Detect which cell encompasses the target text, then output its [X, Y] center coordinate. 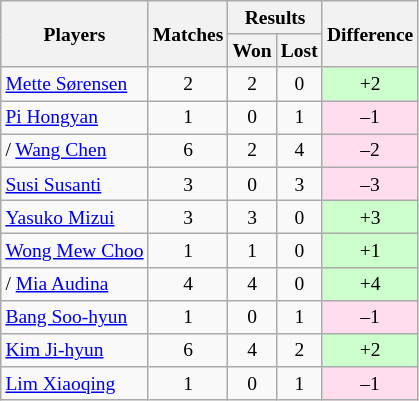
Bang Soo-hyun [74, 316]
Results [275, 18]
Wong Mew Choo [74, 250]
Matches [188, 34]
Won [252, 50]
Susi Susanti [74, 184]
–3 [370, 184]
Lost [299, 50]
Kim Ji-hyun [74, 350]
Difference [370, 34]
Players [74, 34]
+4 [370, 284]
–2 [370, 150]
+1 [370, 250]
Pi Hongyan [74, 118]
/ Wang Chen [74, 150]
Lim Xiaoqing [74, 384]
/ Mia Audina [74, 284]
Yasuko Mizui [74, 216]
Mette Sørensen [74, 84]
+3 [370, 216]
